Identify which cell holds the provided text, then report its (X, Y) central coordinate. 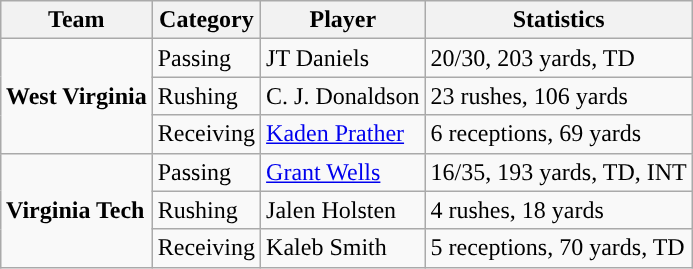
Player (343, 20)
Statistics (558, 20)
JT Daniels (343, 58)
Jalen Holsten (343, 210)
5 receptions, 70 yards, TD (558, 248)
20/30, 203 yards, TD (558, 58)
Grant Wells (343, 172)
Category (206, 20)
Team (76, 20)
West Virginia (76, 96)
C. J. Donaldson (343, 96)
6 receptions, 69 yards (558, 134)
Kaden Prather (343, 134)
23 rushes, 106 yards (558, 96)
16/35, 193 yards, TD, INT (558, 172)
4 rushes, 18 yards (558, 210)
Virginia Tech (76, 210)
Kaleb Smith (343, 248)
